Find where the given text appears and provide that cell's center as (x, y) coordinate. 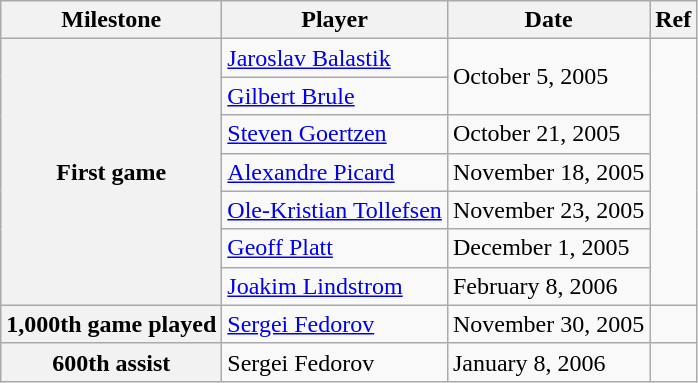
Date (548, 20)
October 21, 2005 (548, 134)
Milestone (112, 20)
November 30, 2005 (548, 324)
Player (335, 20)
November 18, 2005 (548, 172)
January 8, 2006 (548, 362)
First game (112, 172)
December 1, 2005 (548, 248)
Geoff Platt (335, 248)
600th assist (112, 362)
Steven Goertzen (335, 134)
Gilbert Brule (335, 96)
Ref (674, 20)
October 5, 2005 (548, 77)
November 23, 2005 (548, 210)
Alexandre Picard (335, 172)
1,000th game played (112, 324)
Ole-Kristian Tollefsen (335, 210)
Joakim Lindstrom (335, 286)
Jaroslav Balastik (335, 58)
February 8, 2006 (548, 286)
